From the cell containing the given text, extract its center point as (x, y) coordinate. 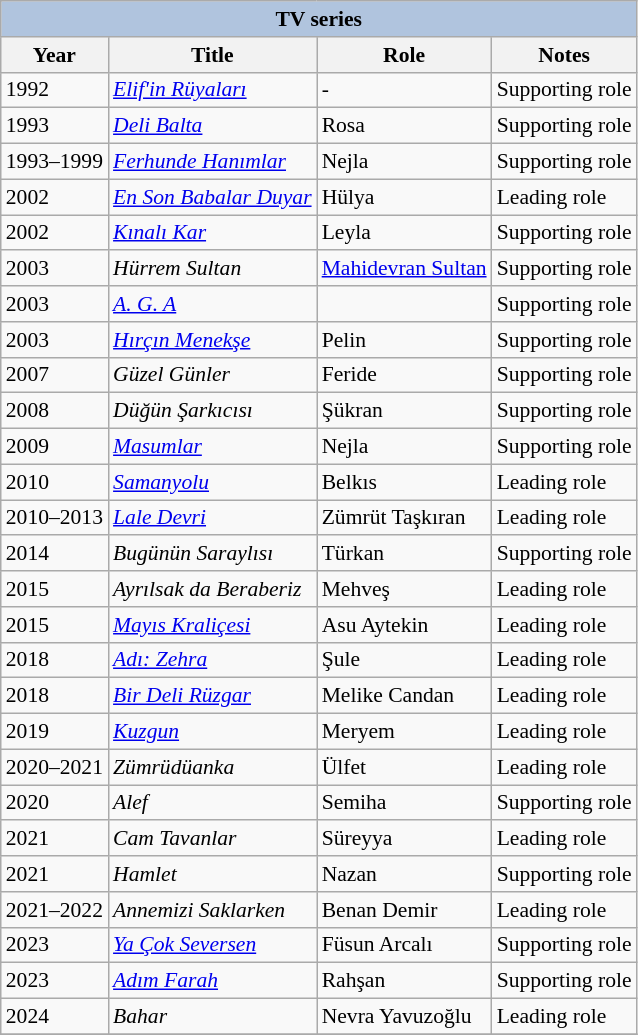
Meryem (404, 732)
Cam Tavanlar (212, 839)
Belkıs (404, 482)
A. G. A (212, 304)
Benan Demir (404, 910)
Leyla (404, 233)
Lale Devri (212, 518)
Pelin (404, 340)
2024 (54, 1017)
2008 (54, 411)
Bir Deli Rüzgar (212, 696)
Deli Balta (212, 126)
Hamlet (212, 874)
Asu Aytekin (404, 625)
Samanyolu (212, 482)
2014 (54, 554)
Alef (212, 803)
1992 (54, 90)
2020–2021 (54, 767)
Title (212, 55)
1993 (54, 126)
Hırçın Menekşe (212, 340)
- (404, 90)
Zümrüdüanka (212, 767)
Süreyya (404, 839)
Adı: Zehra (212, 660)
En Son Babalar Duyar (212, 197)
Elif'in Rüyaları (212, 90)
Türkan (404, 554)
Ferhunde Hanımlar (212, 162)
Düğün Şarkıcısı (212, 411)
Nevra Yavuzoğlu (404, 1017)
2010 (54, 482)
Ya Çok Seversen (212, 945)
Masumlar (212, 447)
Notes (564, 55)
Kuzgun (212, 732)
Melike Candan (404, 696)
Bahar (212, 1017)
Ülfet (404, 767)
TV series (319, 19)
2007 (54, 375)
Kınalı Kar (212, 233)
Güzel Günler (212, 375)
Şükran (404, 411)
2009 (54, 447)
2010–2013 (54, 518)
Semiha (404, 803)
Mayıs Kraliçesi (212, 625)
Zümrüt Taşkıran (404, 518)
Bugünün Saraylısı (212, 554)
Adım Farah (212, 981)
Mahidevran Sultan (404, 269)
1993–1999 (54, 162)
Annemizi Saklarken (212, 910)
Feride (404, 375)
Füsun Arcalı (404, 945)
Mehveş (404, 589)
Role (404, 55)
Ayrılsak da Beraberiz (212, 589)
2020 (54, 803)
Rosa (404, 126)
Nazan (404, 874)
Year (54, 55)
Şule (404, 660)
2021–2022 (54, 910)
2019 (54, 732)
Hürrem Sultan (212, 269)
Hülya (404, 197)
Rahşan (404, 981)
